Search for the cell housing the specified text and yield its (x, y) center coordinate. 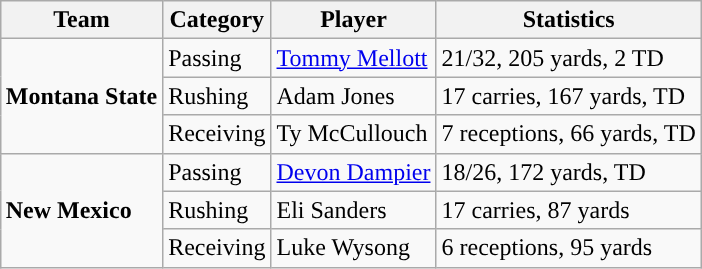
New Mexico (81, 210)
Category (217, 20)
21/32, 205 yards, 2 TD (568, 58)
Luke Wysong (354, 248)
7 receptions, 66 yards, TD (568, 134)
Tommy Mellott (354, 58)
Devon Dampier (354, 172)
Statistics (568, 20)
Adam Jones (354, 96)
6 receptions, 95 yards (568, 248)
Eli Sanders (354, 210)
Montana State (81, 96)
Ty McCullouch (354, 134)
17 carries, 87 yards (568, 210)
18/26, 172 yards, TD (568, 172)
Player (354, 20)
Team (81, 20)
17 carries, 167 yards, TD (568, 96)
